Return [x, y] of the center of cell containing provided text 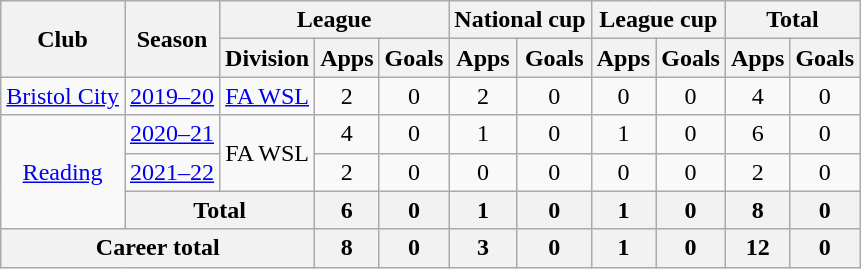
2021–22 [172, 172]
2020–21 [172, 134]
Division [268, 58]
National cup [520, 20]
Bristol City [63, 96]
12 [757, 248]
Season [172, 39]
3 [483, 248]
2019–20 [172, 96]
League cup [658, 20]
Club [63, 39]
Reading [63, 172]
League [334, 20]
Career total [158, 248]
